Locate the cell with the specified text and output its (x, y) center coordinate. 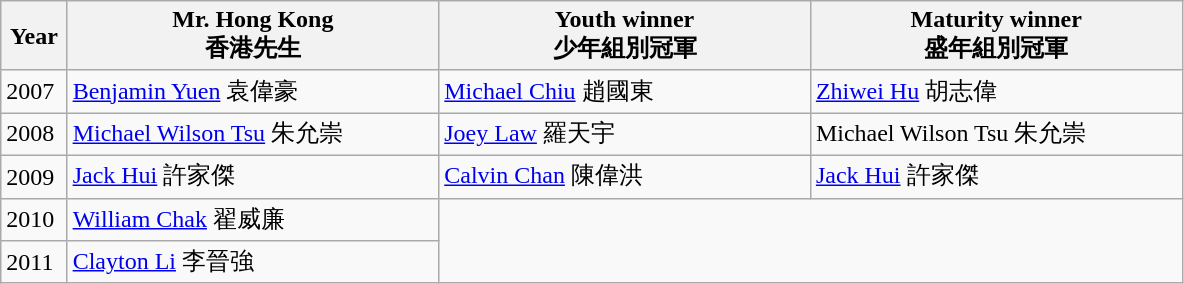
2008 (34, 134)
Mr. Hong Kong 香港先生 (253, 36)
William Chak 翟威廉 (253, 220)
Joey Law 羅天宇 (625, 134)
2009 (34, 176)
Clayton Li 李晉強 (253, 262)
Maturity winner 盛年組別冠軍 (996, 36)
2011 (34, 262)
Youth winner 少年組別冠軍 (625, 36)
Zhiwei Hu 胡志偉 (996, 92)
Calvin Chan 陳偉洪 (625, 176)
Year (34, 36)
2007 (34, 92)
Michael Chiu 趙國東 (625, 92)
Benjamin Yuen 袁偉豪 (253, 92)
2010 (34, 220)
